Locate the cell with the specified text and output its (X, Y) center coordinate. 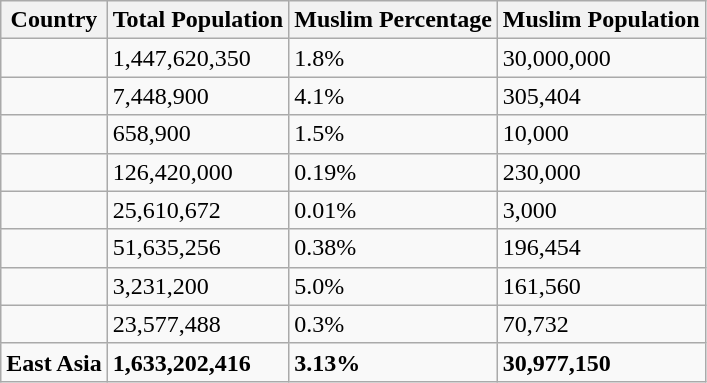
3,000 (601, 210)
3.13% (394, 362)
Country (54, 20)
10,000 (601, 134)
0.3% (394, 324)
25,610,672 (198, 210)
0.38% (394, 248)
196,454 (601, 248)
126,420,000 (198, 172)
51,635,256 (198, 248)
Muslim Population (601, 20)
30,977,150 (601, 362)
4.1% (394, 96)
161,560 (601, 286)
0.01% (394, 210)
1.5% (394, 134)
1,447,620,350 (198, 58)
70,732 (601, 324)
1,633,202,416 (198, 362)
0.19% (394, 172)
Total Population (198, 20)
East Asia (54, 362)
658,900 (198, 134)
3,231,200 (198, 286)
30,000,000 (601, 58)
5.0% (394, 286)
305,404 (601, 96)
7,448,900 (198, 96)
1.8% (394, 58)
230,000 (601, 172)
Muslim Percentage (394, 20)
23,577,488 (198, 324)
